Provide the (x, y) coordinate of the cell's center where the given text is located.  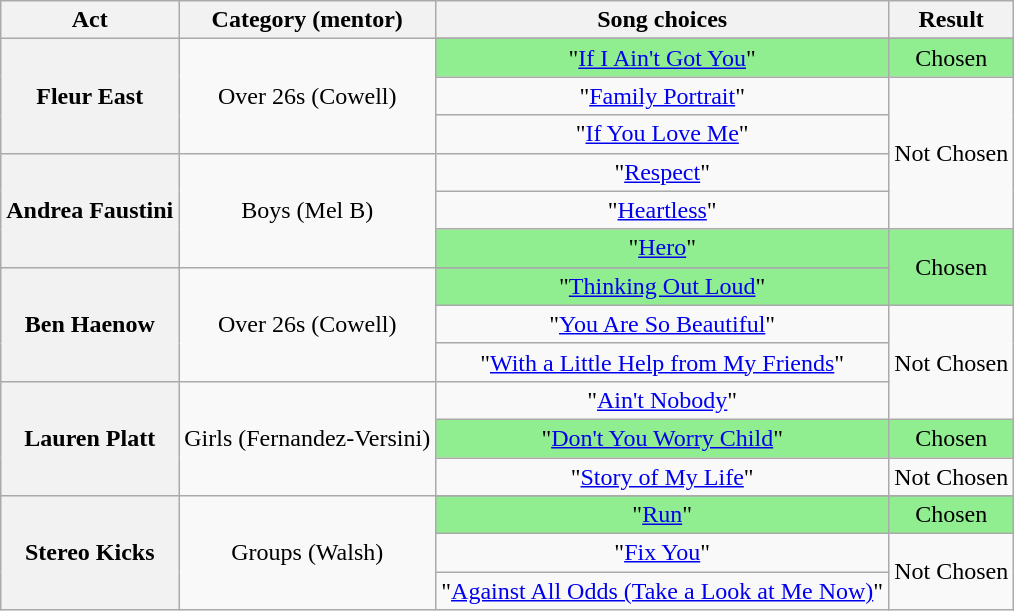
"Family Portrait" (662, 96)
"If I Ain't Got You" (662, 58)
"With a Little Help from My Friends" (662, 362)
"Don't You Worry Child" (662, 438)
Groups (Walsh) (308, 553)
"If You Love Me" (662, 134)
Stereo Kicks (90, 553)
"Heartless" (662, 210)
Result (952, 20)
Girls (Fernandez-Versini) (308, 438)
Act (90, 20)
Ben Haenow (90, 324)
"Respect" (662, 172)
Category (mentor) (308, 20)
Song choices (662, 20)
Fleur East (90, 96)
Lauren Platt (90, 438)
Boys (Mel B) (308, 210)
"Thinking Out Loud" (662, 286)
"You Are So Beautiful" (662, 324)
"Ain't Nobody" (662, 400)
"Hero" (662, 248)
"Fix You" (662, 553)
Andrea Faustini (90, 210)
"Story of My Life" (662, 477)
"Against All Odds (Take a Look at Me Now)" (662, 591)
"Run" (662, 515)
